Determine the (x, y) coordinate at the center of the cell enclosing the given text.  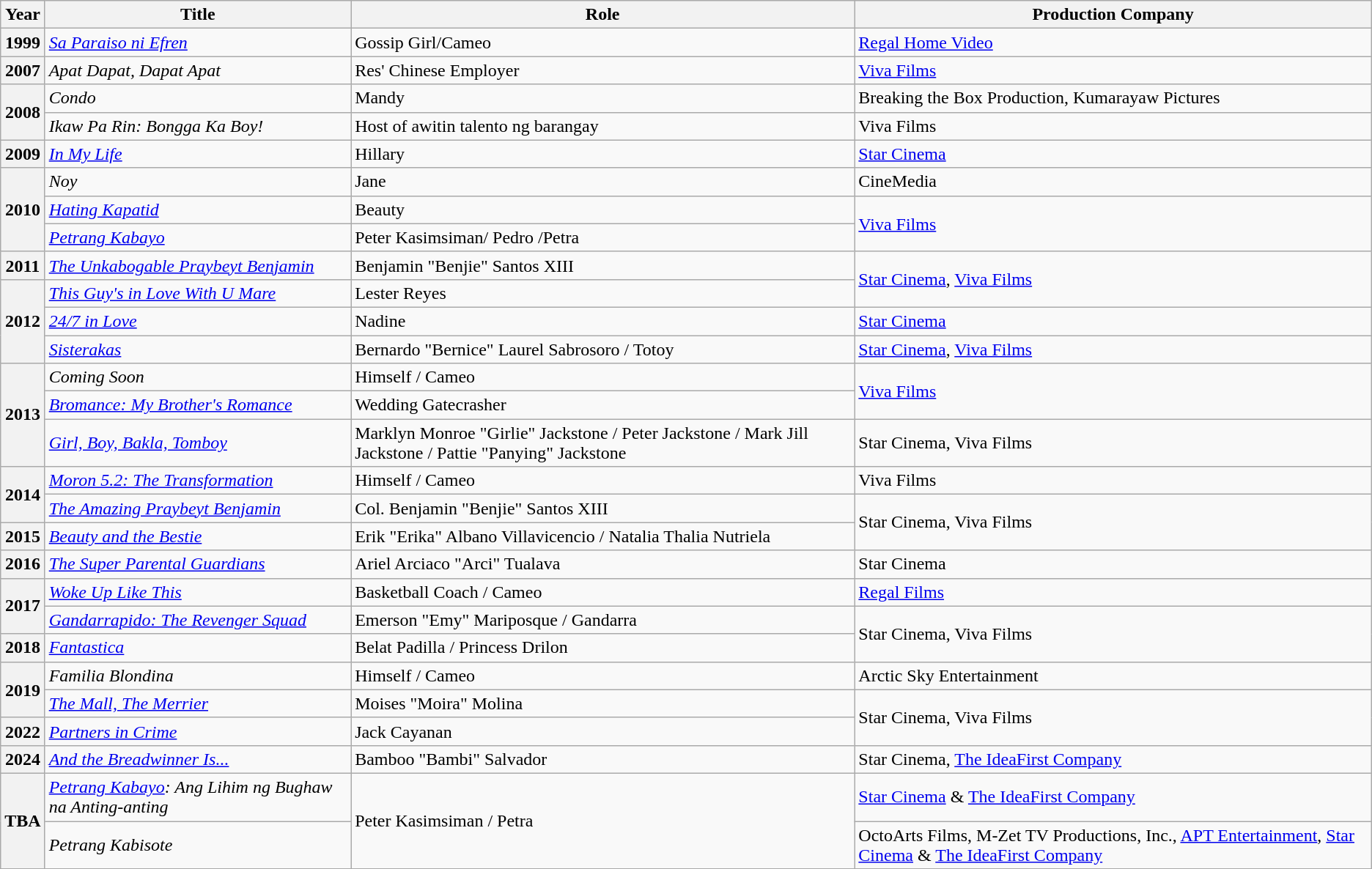
Fantastica (198, 648)
Mandy (602, 98)
Belat Padilla / Princess Drilon (602, 648)
2009 (23, 154)
The Super Parental Guardians (198, 564)
Moron 5.2: The Transformation (198, 481)
Production Company (1113, 15)
Jack Cayanan (602, 731)
Role (602, 15)
The Mall, The Merrier (198, 703)
Woke Up Like This (198, 592)
Condo (198, 98)
2015 (23, 536)
Benjamin "Benjie" Santos XIII (602, 265)
Hating Kapatid (198, 210)
The Unkabogable Praybeyt Benjamin (198, 265)
Star Cinema & The IdeaFirst Company (1113, 797)
Regal Films (1113, 592)
2013 (23, 415)
Hillary (602, 154)
Regal Home Video (1113, 42)
2010 (23, 210)
Emerson "Emy" Mariposque / Gandarra (602, 620)
Jane (602, 182)
Petrang Kabayo (198, 237)
2016 (23, 564)
2008 (23, 112)
OctoArts Films, M-Zet TV Productions, Inc., APT Entertainment, Star Cinema & The IdeaFirst Company (1113, 844)
Peter Kasimsiman / Petra (602, 821)
2022 (23, 731)
Res' Chinese Employer (602, 70)
Moises "Moira" Molina (602, 703)
Lester Reyes (602, 293)
Bromance: My Brother's Romance (198, 405)
2011 (23, 265)
Peter Kasimsiman/ Pedro /Petra (602, 237)
Partners in Crime (198, 731)
Sa Paraiso ni Efren (198, 42)
Gossip Girl/Cameo (602, 42)
1999 (23, 42)
Year (23, 15)
2012 (23, 321)
Col. Benjamin "Benjie" Santos XIII (602, 509)
And the Breadwinner Is... (198, 759)
2017 (23, 606)
Bernardo "Bernice" Laurel Sabrosoro / Totoy (602, 350)
Girl, Boy, Bakla, Tomboy (198, 443)
Nadine (602, 321)
CineMedia (1113, 182)
24/7 in Love (198, 321)
Breaking the Box Production, Kumarayaw Pictures (1113, 98)
Noy (198, 182)
Wedding Gatecrasher (602, 405)
Gandarrapido: The Revenger Squad (198, 620)
In My Life (198, 154)
Familia Blondina (198, 676)
TBA (23, 821)
2007 (23, 70)
Basketball Coach / Cameo (602, 592)
Apat Dapat, Dapat Apat (198, 70)
2024 (23, 759)
Erik "Erika" Albano Villavicencio / Natalia Thalia Nutriela (602, 536)
Beauty and the Bestie (198, 536)
Petrang Kabayo: Ang Lihim ng Bughaw na Anting-anting (198, 797)
Star Cinema, The IdeaFirst Company (1113, 759)
Ikaw Pa Rin: Bongga Ka Boy! (198, 126)
2014 (23, 495)
Ariel Arciaco "Arci" Tualava (602, 564)
Marklyn Monroe "Girlie" Jackstone / Peter Jackstone / Mark Jill Jackstone / Pattie "Panying" Jackstone (602, 443)
2018 (23, 648)
Sisterakas (198, 350)
Petrang Kabisote (198, 844)
2019 (23, 689)
Title (198, 15)
This Guy's in Love With U Mare (198, 293)
Beauty (602, 210)
Arctic Sky Entertainment (1113, 676)
The Amazing Praybeyt Benjamin (198, 509)
Bamboo "Bambi" Salvador (602, 759)
Host of awitin talento ng barangay (602, 126)
Coming Soon (198, 377)
